Extract the [X, Y] coordinate from the center of the cell holding the provided text.  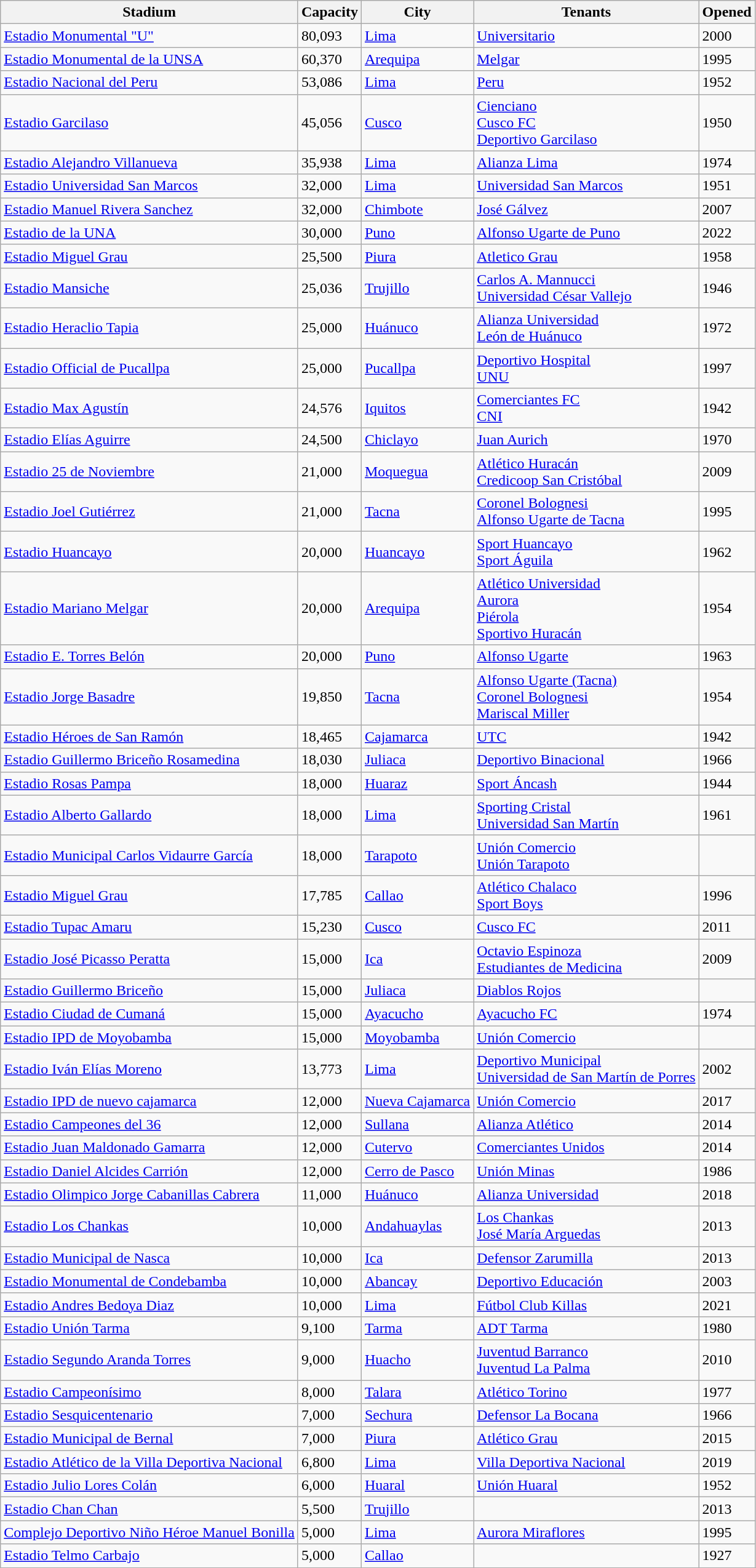
Carlos A. MannucciUniversidad César Vallejo [586, 288]
1946 [727, 288]
1963 [727, 657]
1958 [727, 256]
Tarapoto [417, 855]
Huaral [417, 1486]
Estadio Alberto Gallardo [149, 815]
Chimbote [417, 209]
Opened [727, 12]
Unión ComercioUnión Tarapoto [586, 855]
1951 [727, 186]
Estadio Monumental de la UNSA [149, 59]
Alianza Atlético [586, 1124]
Ayacucho [417, 1014]
Estadio Ciudad de Cumaná [149, 1014]
Estadio Universidad San Marcos [149, 186]
CiencianoCusco FCDeportivo Garcilaso [586, 122]
Estadio Segundo Aranda Torres [149, 1360]
1944 [727, 783]
2011 [727, 927]
Estadio Municipal Carlos Vidaurre García [149, 855]
Estadio 25 de Noviembre [149, 471]
Cajamarca [417, 737]
Estadio E. Torres Belón [149, 657]
Estadio Telmo Carbajo [149, 1556]
6,000 [330, 1486]
1997 [727, 368]
Estadio José Picasso Peratta [149, 959]
Estadio Official de Pucallpa [149, 368]
1977 [727, 1391]
Capacity [330, 12]
Unión Minas [586, 1171]
Peru [586, 82]
1927 [727, 1556]
Alfonso Ugarte de Puno [586, 233]
45,056 [330, 122]
24,576 [330, 409]
2021 [727, 1305]
City [417, 12]
Deportivo Educación [586, 1281]
Estadio Sesquicentenario [149, 1415]
Huancayo [417, 551]
Estadio Heraclio Tapia [149, 327]
Estadio Alejandro Villanueva [149, 162]
Estadio Manuel Rivera Sanchez [149, 209]
Universidad San Marcos [586, 186]
Estadio Campeones del 36 [149, 1124]
UTC [586, 737]
Estadio Héroes de San Ramón [149, 737]
Estadio Atlético de la Villa Deportiva Nacional [149, 1462]
Cerro de Pasco [417, 1171]
Stadium [149, 12]
11,000 [330, 1194]
Estadio Rosas Pampa [149, 783]
Estadio Max Agustín [149, 409]
60,370 [330, 59]
25,036 [330, 288]
Estadio Unión Tarma [149, 1328]
Estadio Andres Bedoya Diaz [149, 1305]
Defensor La Bocana [586, 1415]
Andahuaylas [417, 1226]
Moquegua [417, 471]
Estadio Municipal de Bernal [149, 1439]
2017 [727, 1101]
2022 [727, 233]
Estadio Huancayo [149, 551]
Estadio IPD de Moyobamba [149, 1038]
Estadio Tupac Amaru [149, 927]
Nueva Cajamarca [417, 1101]
6,800 [330, 1462]
Melgar [586, 59]
Estadio Elías Aguirre [149, 440]
2019 [727, 1462]
18,030 [330, 760]
Atletico Grau [586, 256]
Alfonso Ugarte (Tacna)Coronel BolognesiMariscal Miller [586, 697]
Cutervo [417, 1148]
Defensor Zarumilla [586, 1258]
Estadio de la UNA [149, 233]
Estadio Mansiche [149, 288]
Deportivo MunicipalUniversidad de San Martín de Porres [586, 1070]
35,938 [330, 162]
24,500 [330, 440]
1972 [727, 327]
Estadio Nacional del Peru [149, 82]
Coronel BolognesiAlfonso Ugarte de Tacna [586, 512]
Atlético UniversidadAuroraPiérolaSportivo Huracán [586, 608]
Estadio Juan Maldonado Gamarra [149, 1148]
1970 [727, 440]
Juventud BarrancoJuventud La Palma [586, 1360]
18,465 [330, 737]
Alianza Lima [586, 162]
2010 [727, 1360]
Estadio Monumental de Condebamba [149, 1281]
Estadio Julio Lores Colán [149, 1486]
2003 [727, 1281]
2018 [727, 1194]
80,093 [330, 36]
Tarma [417, 1328]
19,850 [330, 697]
Ayacucho FC [586, 1014]
Estadio Los Chankas [149, 1226]
Villa Deportiva Nacional [586, 1462]
2000 [727, 36]
Chiclayo [417, 440]
Estadio Monumental "U" [149, 36]
5,500 [330, 1509]
Fútbol Club Killas [586, 1305]
Sullana [417, 1124]
Sport Áncash [586, 783]
José Gálvez [586, 209]
Estadio Jorge Basadre [149, 697]
1961 [727, 815]
Huaraz [417, 783]
Estadio Olimpico Jorge Cabanillas Cabrera [149, 1194]
Estadio Campeonísimo [149, 1391]
Atlético HuracánCredicoop San Cristóbal [586, 471]
Alianza Universidad León de Huánuco [586, 327]
1980 [727, 1328]
Octavio EspinozaEstudiantes de Medicina [586, 959]
13,773 [330, 1070]
Abancay [417, 1281]
Deportivo Binacional [586, 760]
Tenants [586, 12]
Juan Aurich [586, 440]
Diablos Rojos [586, 991]
Alianza Universidad [586, 1194]
30,000 [330, 233]
1986 [727, 1171]
Estadio Mariano Melgar [149, 608]
Estadio Joel Gutiérrez [149, 512]
Alfonso Ugarte [586, 657]
Huacho [417, 1360]
Comerciantes FCCNI [586, 409]
2015 [727, 1439]
Estadio Garcilaso [149, 122]
Aurora Miraflores [586, 1532]
Estadio Daniel Alcides Carrión [149, 1171]
Pucallpa [417, 368]
9,100 [330, 1328]
Sechura [417, 1415]
1996 [727, 895]
8,000 [330, 1391]
Cusco FC [586, 927]
Atlético ChalacoSport Boys [586, 895]
Los ChankasJosé María Arguedas [586, 1226]
Unión Huaral [586, 1486]
Atlético Grau [586, 1439]
Estadio Chan Chan [149, 1509]
17,785 [330, 895]
Sport HuancayoSport Águila [586, 551]
Complejo Deportivo Niño Héroe Manuel Bonilla [149, 1532]
1950 [727, 122]
Moyobamba [417, 1038]
Iquitos [417, 409]
15,230 [330, 927]
2002 [727, 1070]
Estadio Guillermo Briceño [149, 991]
Estadio Iván Elías Moreno [149, 1070]
9,000 [330, 1360]
ADT Tarma [586, 1328]
Estadio IPD de nuevo cajamarca [149, 1101]
2007 [727, 209]
Atlético Torino [586, 1391]
Deportivo HospitalUNU [586, 368]
Universitario [586, 36]
53,086 [330, 82]
25,500 [330, 256]
Talara [417, 1391]
Estadio Guillermo Briceño Rosamedina [149, 760]
Comerciantes Unidos [586, 1148]
1962 [727, 551]
Sporting CristalUniversidad San Martín [586, 815]
Estadio Municipal de Nasca [149, 1258]
